Provide the (X, Y) coordinate of the cell's center where the given text is located.  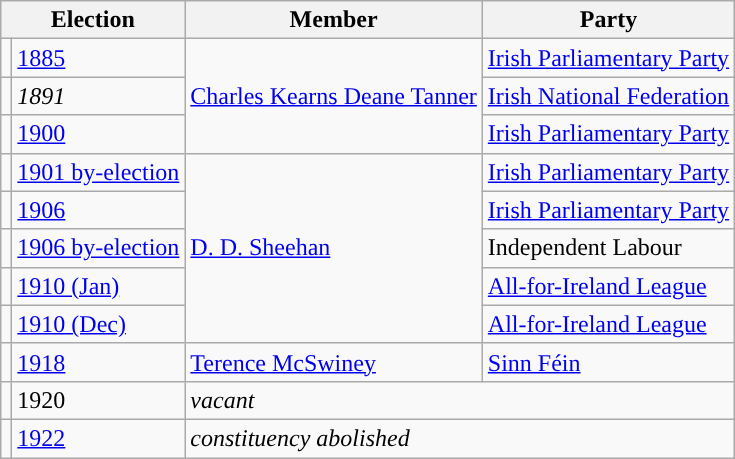
1920 (98, 400)
Irish National Federation (608, 96)
Charles Kearns Deane Tanner (334, 96)
Party (608, 20)
1910 (Dec) (98, 324)
constituency abolished (460, 438)
1906 by-election (98, 248)
D. D. Sheehan (334, 248)
Independent Labour (608, 248)
Election (93, 20)
vacant (460, 400)
1906 (98, 210)
1918 (98, 362)
1910 (Jan) (98, 286)
1885 (98, 58)
1900 (98, 134)
Sinn Féin (608, 362)
Member (334, 20)
1901 by-election (98, 172)
Terence McSwiney (334, 362)
1891 (98, 96)
1922 (98, 438)
